Identify which cell holds the provided text, then report its (x, y) central coordinate. 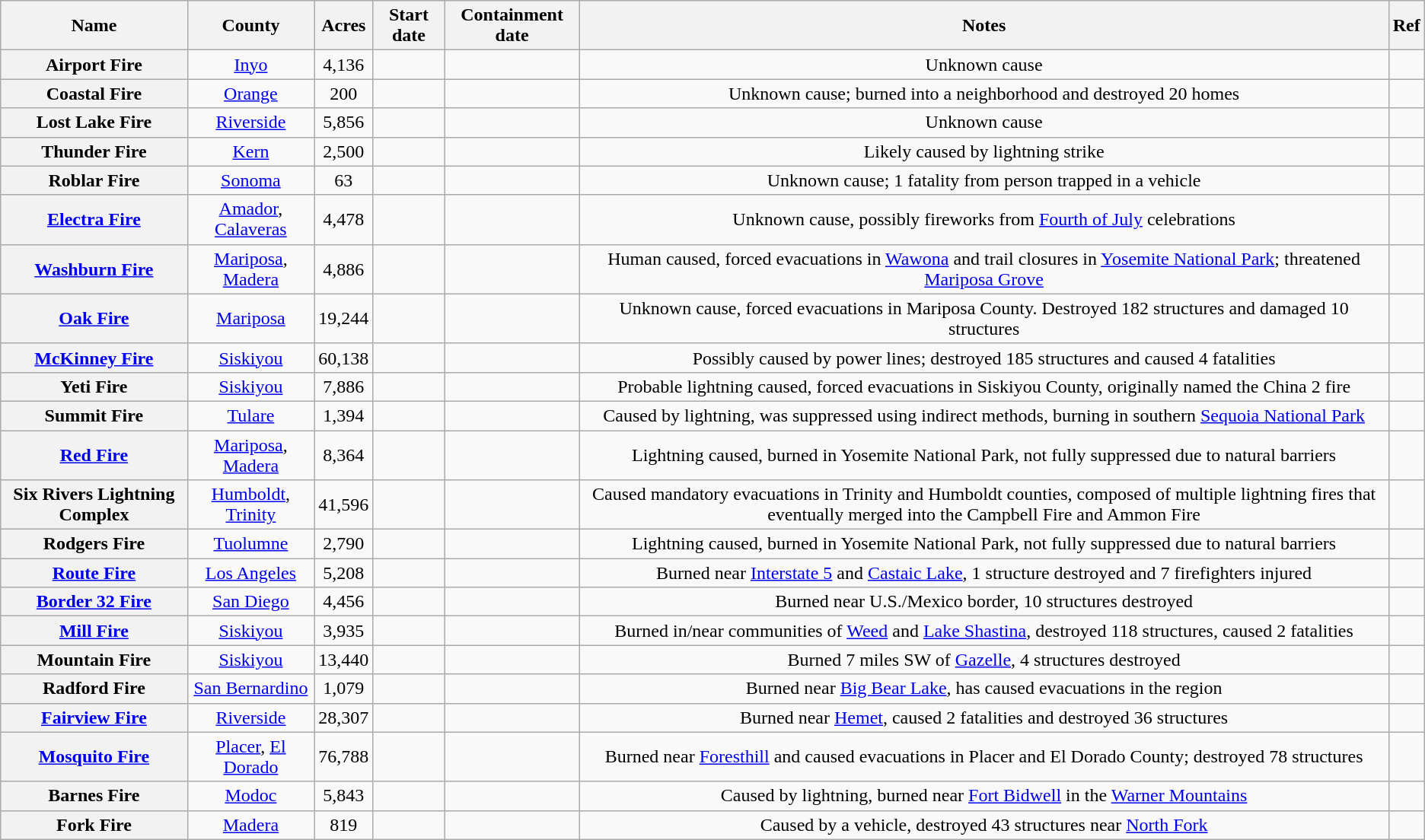
Possibly caused by power lines; destroyed 185 structures and caused 4 fatalities (983, 358)
13,440 (344, 660)
Likely caused by lightning strike (983, 151)
200 (344, 94)
76,788 (344, 756)
Tuolumne (251, 544)
Ref (1407, 26)
63 (344, 180)
Mill Fire (94, 631)
Summit Fire (94, 415)
7,886 (344, 387)
Burned 7 miles SW of Gazelle, 4 structures destroyed (983, 660)
Unknown cause, forced evacuations in Mariposa County. Destroyed 182 structures and damaged 10 structures (983, 318)
Sonoma (251, 180)
McKinney Fire (94, 358)
5,208 (344, 573)
2,790 (344, 544)
Start date (409, 26)
Inyo (251, 65)
Madera (251, 825)
Barnes Fire (94, 796)
Route Fire (94, 573)
Caused by lightning, burned near Fort Bidwell in the Warner Mountains (983, 796)
Burned near Big Bear Lake, has caused evacuations in the region (983, 689)
19,244 (344, 318)
Unknown cause; burned into a neighborhood and destroyed 20 homes (983, 94)
Human caused, forced evacuations in Wawona and trail closures in Yosemite National Park; threatened Mariposa Grove (983, 269)
Oak Fire (94, 318)
Fork Fire (94, 825)
Burned near U.S./Mexico border, 10 structures destroyed (983, 602)
Caused by lightning, was suppressed using indirect methods, burning in southern Sequoia National Park (983, 415)
5,843 (344, 796)
1,079 (344, 689)
Caused by a vehicle, destroyed 43 structures near North Fork (983, 825)
Mountain Fire (94, 660)
San Diego (251, 602)
Notes (983, 26)
Probable lightning caused, forced evacuations in Siskiyou County, originally named the China 2 fire (983, 387)
Unknown cause; 1 fatality from person trapped in a vehicle (983, 180)
41,596 (344, 505)
Los Angeles (251, 573)
Humboldt, Trinity (251, 505)
60,138 (344, 358)
Red Fire (94, 455)
Amador, Calaveras (251, 219)
Thunder Fire (94, 151)
Fairview Fire (94, 717)
Placer, El Dorado (251, 756)
5,856 (344, 123)
Name (94, 26)
Electra Fire (94, 219)
Tulare (251, 415)
Burned in/near communities of Weed and Lake Shastina, destroyed 118 structures, caused 2 fatalities (983, 631)
San Bernardino (251, 689)
819 (344, 825)
Acres (344, 26)
Burned near Interstate 5 and Castaic Lake, 1 structure destroyed and 7 firefighters injured (983, 573)
4,886 (344, 269)
4,456 (344, 602)
Airport Fire (94, 65)
Mosquito Fire (94, 756)
4,478 (344, 219)
8,364 (344, 455)
Coastal Fire (94, 94)
Kern (251, 151)
Radford Fire (94, 689)
4,136 (344, 65)
Yeti Fire (94, 387)
Roblar Fire (94, 180)
Burned near Foresthill and caused evacuations in Placer and El Dorado County; destroyed 78 structures (983, 756)
Burned near Hemet, caused 2 fatalities and destroyed 36 structures (983, 717)
County (251, 26)
Six Rivers Lightning Complex (94, 505)
28,307 (344, 717)
1,394 (344, 415)
Containment date (512, 26)
Border 32 Fire (94, 602)
Unknown cause, possibly fireworks from Fourth of July celebrations (983, 219)
Modoc (251, 796)
Mariposa (251, 318)
Washburn Fire (94, 269)
2,500 (344, 151)
3,935 (344, 631)
Lost Lake Fire (94, 123)
Rodgers Fire (94, 544)
Orange (251, 94)
